Locate the cell with the specified text and output its (x, y) center coordinate. 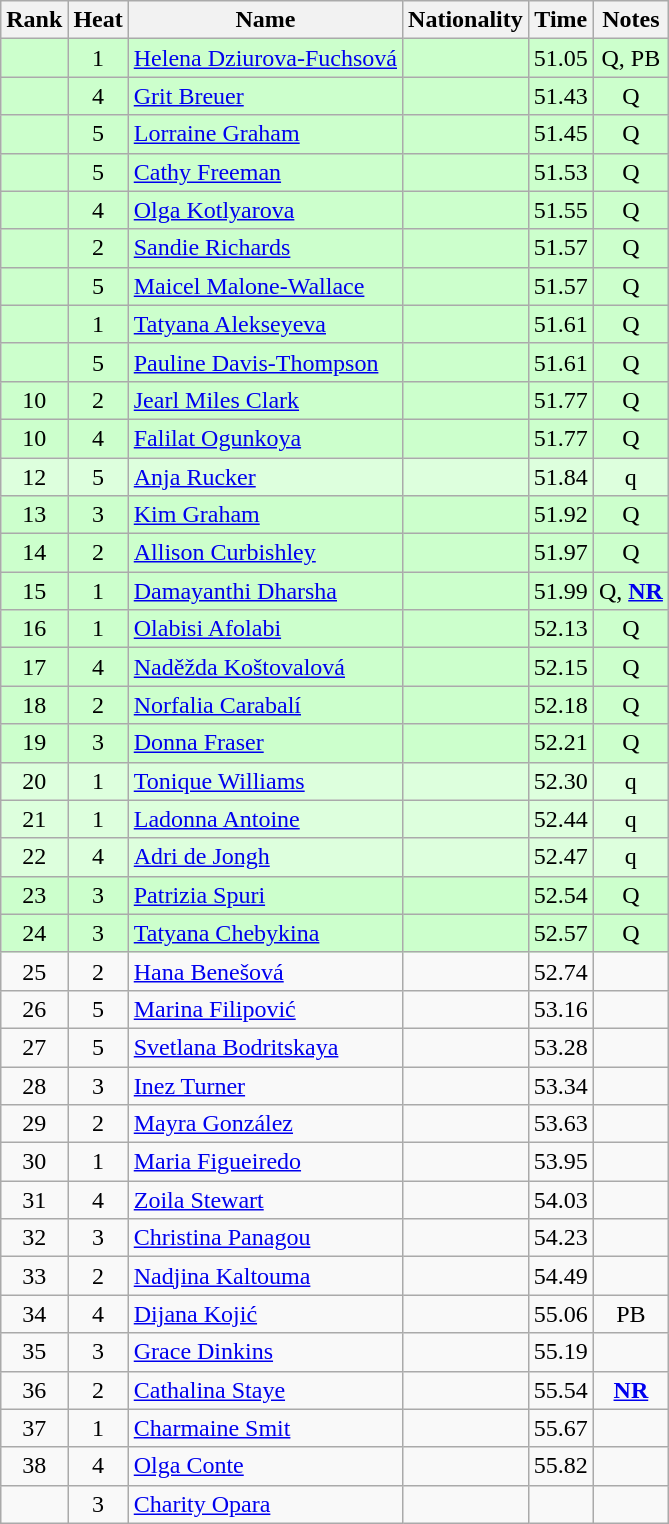
52.15 (560, 667)
Donna Fraser (265, 743)
38 (34, 1466)
16 (34, 629)
33 (34, 1276)
Damayanthi Dharsha (265, 591)
23 (34, 895)
18 (34, 705)
Marina Filipović (265, 1009)
NR (630, 1390)
54.49 (560, 1276)
Cathy Freeman (265, 172)
Kim Graham (265, 515)
54.23 (560, 1238)
51.97 (560, 553)
55.19 (560, 1352)
17 (34, 667)
Adri de Jongh (265, 857)
51.55 (560, 210)
Maria Figueiredo (265, 1162)
32 (34, 1238)
Patrizia Spuri (265, 895)
Grit Breuer (265, 96)
53.16 (560, 1009)
Naděžda Koštovalová (265, 667)
Olga Conte (265, 1466)
52.57 (560, 933)
53.34 (560, 1085)
Maicel Malone-Wallace (265, 286)
27 (34, 1047)
12 (34, 477)
19 (34, 743)
Inez Turner (265, 1085)
37 (34, 1428)
Heat (98, 20)
53.28 (560, 1047)
52.44 (560, 819)
Nationality (466, 20)
Falilat Ogunkoya (265, 438)
28 (34, 1085)
15 (34, 591)
Grace Dinkins (265, 1352)
Tonique Williams (265, 781)
36 (34, 1390)
Rank (34, 20)
51.05 (560, 58)
24 (34, 933)
51.92 (560, 515)
Lorraine Graham (265, 134)
52.47 (560, 857)
Olga Kotlyarova (265, 210)
53.63 (560, 1124)
Tatyana Chebykina (265, 933)
34 (34, 1314)
Zoila Stewart (265, 1200)
14 (34, 553)
Anja Rucker (265, 477)
29 (34, 1124)
52.13 (560, 629)
31 (34, 1200)
Hana Benešová (265, 971)
Dijana Kojić (265, 1314)
Q, NR (630, 591)
Name (265, 20)
Notes (630, 20)
54.03 (560, 1200)
52.30 (560, 781)
Cathalina Staye (265, 1390)
52.18 (560, 705)
13 (34, 515)
55.67 (560, 1428)
55.82 (560, 1466)
55.06 (560, 1314)
26 (34, 1009)
Ladonna Antoine (265, 819)
30 (34, 1162)
Christina Panagou (265, 1238)
Sandie Richards (265, 248)
55.54 (560, 1390)
Nadjina Kaltouma (265, 1276)
20 (34, 781)
Pauline Davis-Thompson (265, 362)
52.74 (560, 971)
51.45 (560, 134)
Time (560, 20)
PB (630, 1314)
Allison Curbishley (265, 553)
Mayra González (265, 1124)
Norfalia Carabalí (265, 705)
Jearl Miles Clark (265, 400)
52.54 (560, 895)
Q, PB (630, 58)
Svetlana Bodritskaya (265, 1047)
22 (34, 857)
52.21 (560, 743)
Tatyana Alekseyeva (265, 324)
Charmaine Smit (265, 1428)
Olabisi Afolabi (265, 629)
53.95 (560, 1162)
51.53 (560, 172)
35 (34, 1352)
Charity Opara (265, 1504)
51.84 (560, 477)
Helena Dziurova-Fuchsová (265, 58)
21 (34, 819)
51.43 (560, 96)
25 (34, 971)
51.99 (560, 591)
